Return the [x, y] coordinate for the center point of the cell that contains the specified text.  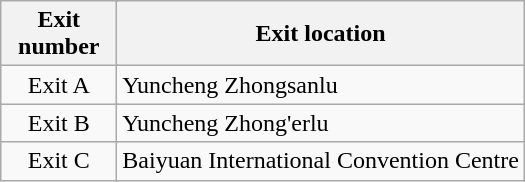
Baiyuan International Convention Centre [321, 161]
Exit number [59, 34]
Yuncheng Zhong'erlu [321, 123]
Exit A [59, 85]
Exit C [59, 161]
Yuncheng Zhongsanlu [321, 85]
Exit B [59, 123]
Exit location [321, 34]
